Determine the [X, Y] coordinate at the center of the cell enclosing the given text.  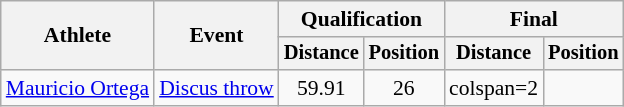
Athlete [78, 36]
Discus throw [216, 88]
Final [534, 19]
colspan=2 [494, 88]
26 [404, 88]
Event [216, 36]
Qualification [362, 19]
59.91 [322, 88]
Mauricio Ortega [78, 88]
